Capture the cell that displays the provided text and extract its [X, Y] central coordinate. 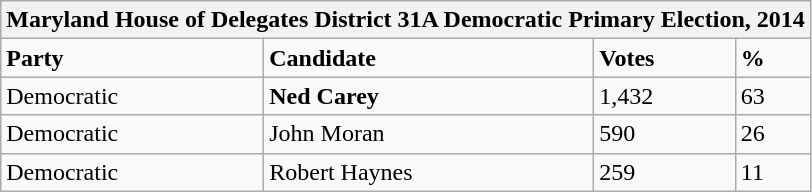
11 [772, 172]
Ned Carey [429, 96]
Votes [665, 58]
1,432 [665, 96]
% [772, 58]
John Moran [429, 134]
Maryland House of Delegates District 31A Democratic Primary Election, 2014 [406, 20]
Candidate [429, 58]
63 [772, 96]
26 [772, 134]
Robert Haynes [429, 172]
259 [665, 172]
590 [665, 134]
Party [132, 58]
